Extract the (X, Y) coordinate from the center of the cell holding the provided text.  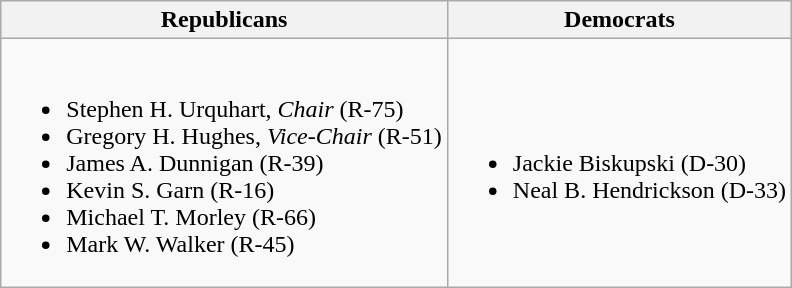
Democrats (619, 20)
Jackie Biskupski (D-30)Neal B. Hendrickson (D-33) (619, 163)
Republicans (224, 20)
